Identify which cell holds the provided text, then report its [X, Y] central coordinate. 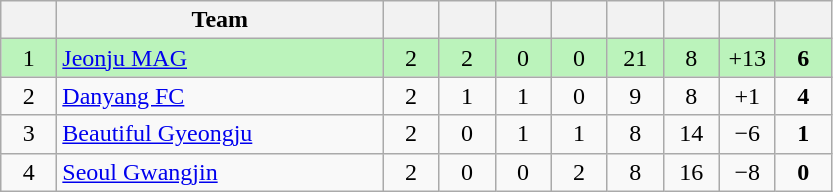
Seoul Gwangjin [220, 172]
−8 [747, 172]
14 [691, 134]
Team [220, 20]
6 [803, 58]
21 [635, 58]
−6 [747, 134]
16 [691, 172]
9 [635, 96]
Jeonju MAG [220, 58]
+1 [747, 96]
+13 [747, 58]
3 [29, 134]
Danyang FC [220, 96]
Beautiful Gyeongju [220, 134]
